Search for the cell housing the specified text and yield its (X, Y) center coordinate. 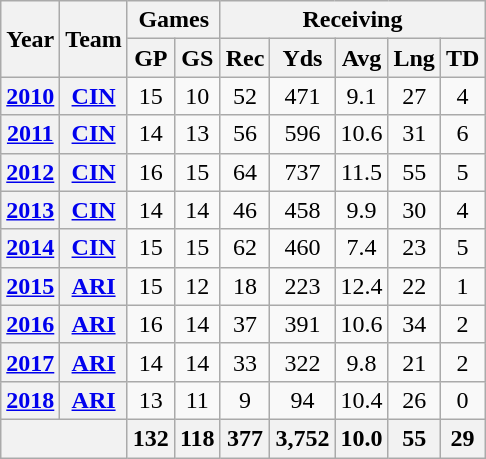
GP (150, 58)
596 (302, 134)
GS (197, 58)
23 (414, 248)
Rec (245, 58)
11.5 (362, 172)
2016 (30, 324)
37 (245, 324)
322 (302, 362)
18 (245, 286)
Team (94, 39)
2011 (30, 134)
2013 (30, 210)
2015 (30, 286)
Yds (302, 58)
46 (245, 210)
21 (414, 362)
9.1 (362, 96)
737 (302, 172)
33 (245, 362)
0 (462, 400)
10.0 (362, 438)
Lng (414, 58)
2014 (30, 248)
9.8 (362, 362)
6 (462, 134)
118 (197, 438)
7.4 (362, 248)
9.9 (362, 210)
377 (245, 438)
2010 (30, 96)
223 (302, 286)
10 (197, 96)
64 (245, 172)
10.4 (362, 400)
9 (245, 400)
132 (150, 438)
94 (302, 400)
12 (197, 286)
30 (414, 210)
62 (245, 248)
471 (302, 96)
1 (462, 286)
22 (414, 286)
29 (462, 438)
52 (245, 96)
TD (462, 58)
Avg (362, 58)
458 (302, 210)
11 (197, 400)
34 (414, 324)
Year (30, 39)
3,752 (302, 438)
460 (302, 248)
2018 (30, 400)
31 (414, 134)
391 (302, 324)
Receiving (352, 20)
12.4 (362, 286)
27 (414, 96)
2017 (30, 362)
56 (245, 134)
2012 (30, 172)
Games (174, 20)
26 (414, 400)
